Find where the given text appears and provide that cell's center as (X, Y) coordinate. 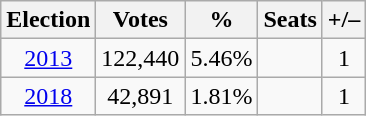
Votes (140, 20)
2018 (48, 96)
Election (48, 20)
5.46% (222, 58)
42,891 (140, 96)
122,440 (140, 58)
1.81% (222, 96)
2013 (48, 58)
+/– (344, 20)
% (222, 20)
Seats (290, 20)
